Pinpoint the cell where the given text exists, returning its [X, Y] midpoint coordinate. 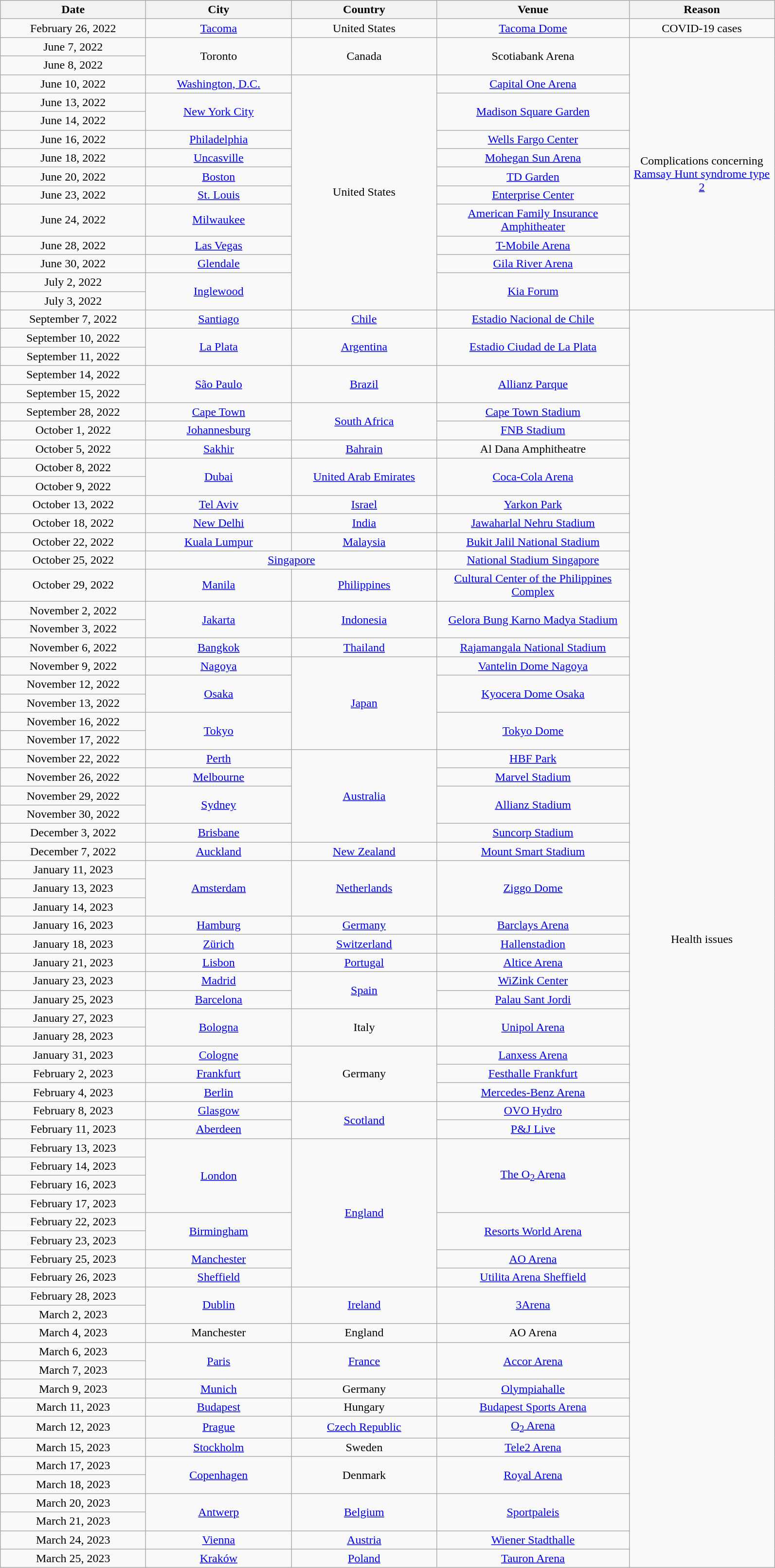
February 26, 2022 [73, 28]
Tokyo Dome [533, 731]
January 28, 2023 [73, 1036]
February 22, 2023 [73, 1222]
October 1, 2022 [73, 430]
Tel Aviv [219, 504]
Switzerland [364, 944]
Budapest [219, 1407]
Madison Square Garden [533, 111]
September 10, 2022 [73, 338]
March 6, 2023 [73, 1351]
January 13, 2023 [73, 888]
February 4, 2023 [73, 1092]
Estadio Ciudad de La Plata [533, 347]
The O2 Arena [533, 1175]
Wiener Stadthalle [533, 1540]
October 22, 2022 [73, 542]
Dublin [219, 1305]
Palau Sant Jordi [533, 999]
HBF Park [533, 758]
Sweden [364, 1447]
Scotland [364, 1120]
Toronto [219, 56]
Al Dana Amphitheatre [533, 449]
Poland [364, 1558]
February 26, 2023 [73, 1277]
Hungary [364, 1407]
Kia Forum [533, 292]
Chile [364, 319]
December 7, 2022 [73, 851]
November 30, 2022 [73, 814]
November 12, 2022 [73, 684]
Kraków [219, 1558]
Zürich [219, 944]
June 30, 2022 [73, 264]
June 8, 2022 [73, 65]
OVO Hydro [533, 1110]
Cologne [219, 1055]
Allianz Stadium [533, 805]
Jakarta [219, 620]
December 3, 2022 [73, 832]
March 7, 2023 [73, 1370]
Denmark [364, 1475]
Australia [364, 795]
Date [73, 10]
National Stadium Singapore [533, 560]
Argentina [364, 347]
Washington, D.C. [219, 84]
Bukit Jalil National Stadium [533, 542]
October 29, 2022 [73, 585]
Milwaukee [219, 220]
October 13, 2022 [73, 504]
Berlin [219, 1092]
July 3, 2022 [73, 301]
January 27, 2023 [73, 1018]
New Delhi [219, 523]
Auckland [219, 851]
St. Louis [219, 195]
November 22, 2022 [73, 758]
FNB Stadium [533, 430]
London [219, 1175]
Singapore [291, 560]
June 24, 2022 [73, 220]
March 2, 2023 [73, 1314]
Vantelin Dome Nagoya [533, 666]
January 16, 2023 [73, 925]
Altice Arena [533, 962]
Sheffield [219, 1277]
TD Garden [533, 176]
Capital One Arena [533, 84]
June 28, 2022 [73, 245]
March 12, 2023 [73, 1427]
France [364, 1361]
June 16, 2022 [73, 139]
WiZink Center [533, 981]
Philippines [364, 585]
Suncorp Stadium [533, 832]
P&J Live [533, 1129]
Ireland [364, 1305]
Prague [219, 1427]
Venue [533, 10]
Barclays Arena [533, 925]
Thailand [364, 647]
November 6, 2022 [73, 647]
Portugal [364, 962]
Tokyo [219, 731]
March 9, 2023 [73, 1388]
Perth [219, 758]
June 7, 2022 [73, 47]
Tacoma Dome [533, 28]
Aberdeen [219, 1129]
Sydney [219, 805]
Kuala Lumpur [219, 542]
Lisbon [219, 962]
Bahrain [364, 449]
January 23, 2023 [73, 981]
Indonesia [364, 620]
February 16, 2023 [73, 1185]
Kyocera Dome Osaka [533, 694]
Barcelona [219, 999]
Glendale [219, 264]
October 8, 2022 [73, 467]
October 18, 2022 [73, 523]
Coca-Cola Arena [533, 477]
Boston [219, 176]
Sakhir [219, 449]
Paris [219, 1361]
Frankfurt [219, 1073]
January 14, 2023 [73, 907]
Wells Fargo Center [533, 139]
COVID-19 cases [702, 28]
June 10, 2022 [73, 84]
Santiago [219, 319]
O2 Arena [533, 1427]
September 15, 2022 [73, 393]
Hamburg [219, 925]
Uncasville [219, 158]
Osaka [219, 694]
Cape Town [219, 412]
Inglewood [219, 292]
September 28, 2022 [73, 412]
September 7, 2022 [73, 319]
Vienna [219, 1540]
United Arab Emirates [364, 477]
Nagoya [219, 666]
October 5, 2022 [73, 449]
Tacoma [219, 28]
La Plata [219, 347]
February 28, 2023 [73, 1296]
February 13, 2023 [73, 1147]
T-Mobile Arena [533, 245]
Melbourne [219, 777]
Resorts World Arena [533, 1231]
November 2, 2022 [73, 610]
Tele2 Arena [533, 1447]
October 9, 2022 [73, 486]
Budapest Sports Arena [533, 1407]
Mount Smart Stadium [533, 851]
Birmingham [219, 1231]
Estadio Nacional de Chile [533, 319]
November 3, 2022 [73, 629]
India [364, 523]
June 23, 2022 [73, 195]
September 11, 2022 [73, 356]
Austria [364, 1540]
March 20, 2023 [73, 1503]
Yarkon Park [533, 504]
Hallenstadion [533, 944]
February 2, 2023 [73, 1073]
Belgium [364, 1512]
Antwerp [219, 1512]
New York City [219, 111]
February 23, 2023 [73, 1240]
Dubai [219, 477]
Enterprise Center [533, 195]
Italy [364, 1027]
Scotiabank Arena [533, 56]
July 2, 2022 [73, 282]
June 20, 2022 [73, 176]
June 14, 2022 [73, 121]
South Africa [364, 421]
Gelora Bung Karno Madya Stadium [533, 620]
Mohegan Sun Arena [533, 158]
Marvel Stadium [533, 777]
Bangkok [219, 647]
Rajamangala National Stadium [533, 647]
November 29, 2022 [73, 795]
3Arena [533, 1305]
Japan [364, 703]
Tauron Arena [533, 1558]
Glasgow [219, 1110]
Unipol Arena [533, 1027]
November 13, 2022 [73, 703]
November 26, 2022 [73, 777]
Accor Arena [533, 1361]
Gila River Arena [533, 264]
Las Vegas [219, 245]
Lanxess Arena [533, 1055]
February 11, 2023 [73, 1129]
January 18, 2023 [73, 944]
Reason [702, 10]
Malaysia [364, 542]
June 18, 2022 [73, 158]
Copenhagen [219, 1475]
January 11, 2023 [73, 870]
November 17, 2022 [73, 740]
Health issues [702, 939]
February 25, 2023 [73, 1259]
Country [364, 10]
March 4, 2023 [73, 1333]
March 17, 2023 [73, 1466]
Manila [219, 585]
Canada [364, 56]
Cape Town Stadium [533, 412]
November 9, 2022 [73, 666]
Complications concerning Ramsay Hunt syndrome type 2 [702, 174]
March 11, 2023 [73, 1407]
Netherlands [364, 888]
June 13, 2022 [73, 102]
Royal Arena [533, 1475]
January 31, 2023 [73, 1055]
Brisbane [219, 832]
Czech Republic [364, 1427]
January 21, 2023 [73, 962]
Johannesburg [219, 430]
City [219, 10]
Ziggo Dome [533, 888]
February 8, 2023 [73, 1110]
Bologna [219, 1027]
March 15, 2023 [73, 1447]
March 18, 2023 [73, 1484]
Mercedes-Benz Arena [533, 1092]
Brazil [364, 384]
Festhalle Frankfurt [533, 1073]
March 21, 2023 [73, 1521]
February 14, 2023 [73, 1166]
Amsterdam [219, 888]
Madrid [219, 981]
Munich [219, 1388]
November 16, 2022 [73, 721]
Philadelphia [219, 139]
American Family Insurance Amphitheater [533, 220]
September 14, 2022 [73, 375]
Utilita Arena Sheffield [533, 1277]
October 25, 2022 [73, 560]
Allianz Parque [533, 384]
Jawaharlal Nehru Stadium [533, 523]
Stockholm [219, 1447]
January 25, 2023 [73, 999]
São Paulo [219, 384]
Sportpaleis [533, 1512]
February 17, 2023 [73, 1203]
Olympiahalle [533, 1388]
March 25, 2023 [73, 1558]
March 24, 2023 [73, 1540]
Israel [364, 504]
Spain [364, 990]
New Zealand [364, 851]
Cultural Center of the Philippines Complex [533, 585]
